Identify which cell holds the provided text, then report its [x, y] central coordinate. 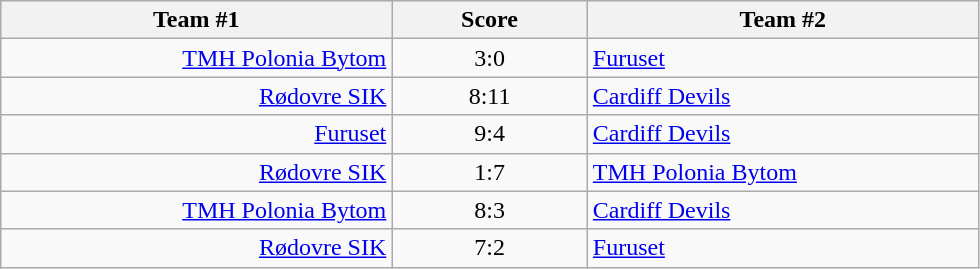
8:11 [490, 96]
8:3 [490, 210]
9:4 [490, 134]
1:7 [490, 172]
3:0 [490, 58]
7:2 [490, 248]
Score [490, 20]
Team #1 [196, 20]
Team #2 [782, 20]
